Capture the cell that displays the provided text and extract its [X, Y] central coordinate. 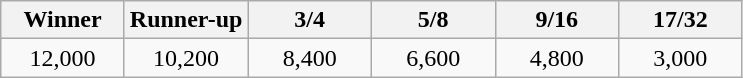
9/16 [557, 20]
4,800 [557, 58]
Runner-up [186, 20]
10,200 [186, 58]
6,600 [433, 58]
3,000 [681, 58]
Winner [63, 20]
3/4 [310, 20]
5/8 [433, 20]
8,400 [310, 58]
12,000 [63, 58]
17/32 [681, 20]
